Return [x, y] of the center of cell containing provided text 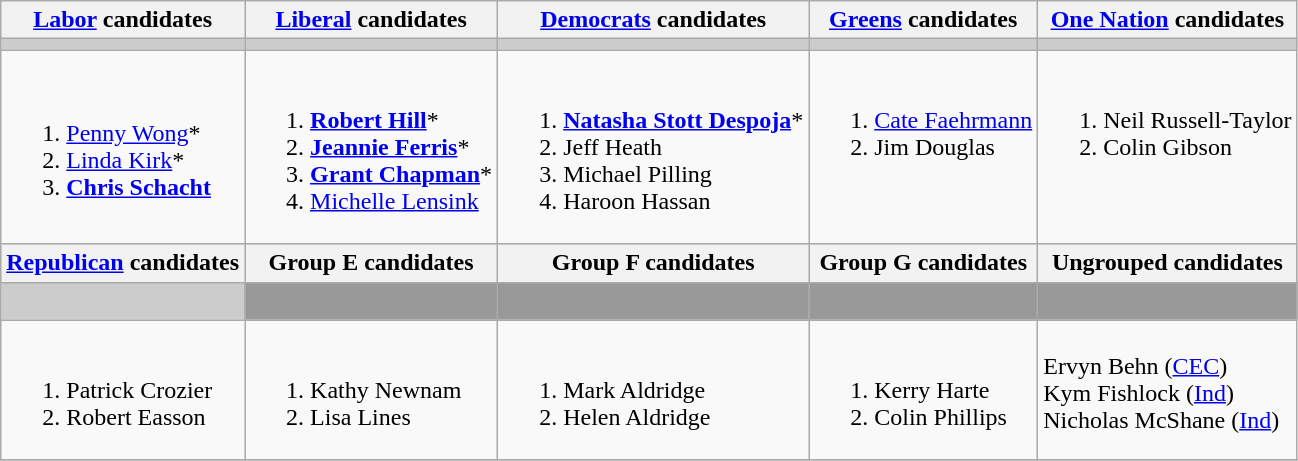
Patrick CrozierRobert Easson [123, 390]
Labor candidates [123, 20]
Neil Russell-TaylorColin Gibson [1168, 147]
Robert Hill*Jeannie Ferris*Grant Chapman*Michelle Lensink [372, 147]
Group F candidates [654, 263]
Natasha Stott Despoja*Jeff HeathMichael PillingHaroon Hassan [654, 147]
Kerry HarteColin Phillips [924, 390]
Ungrouped candidates [1168, 263]
Mark AldridgeHelen Aldridge [654, 390]
Group G candidates [924, 263]
Liberal candidates [372, 20]
Republican candidates [123, 263]
One Nation candidates [1168, 20]
Ervyn Behn (CEC) Kym Fishlock (Ind) Nicholas McShane (Ind) [1168, 390]
Democrats candidates [654, 20]
Group E candidates [372, 263]
Kathy NewnamLisa Lines [372, 390]
Cate FaehrmannJim Douglas [924, 147]
Greens candidates [924, 20]
Penny Wong*Linda Kirk*Chris Schacht [123, 147]
